Output the (x, y) coordinate of the center of the cell containing the given text.  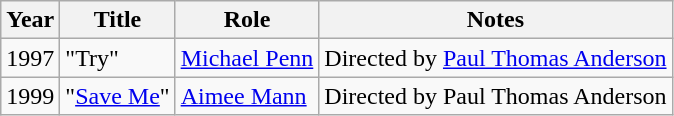
Title (118, 20)
1997 (30, 58)
Role (247, 20)
"Save Me" (118, 96)
Notes (496, 20)
Year (30, 20)
Michael Penn (247, 58)
1999 (30, 96)
"Try" (118, 58)
Aimee Mann (247, 96)
